Find where the given text appears and provide that cell's center as (x, y) coordinate. 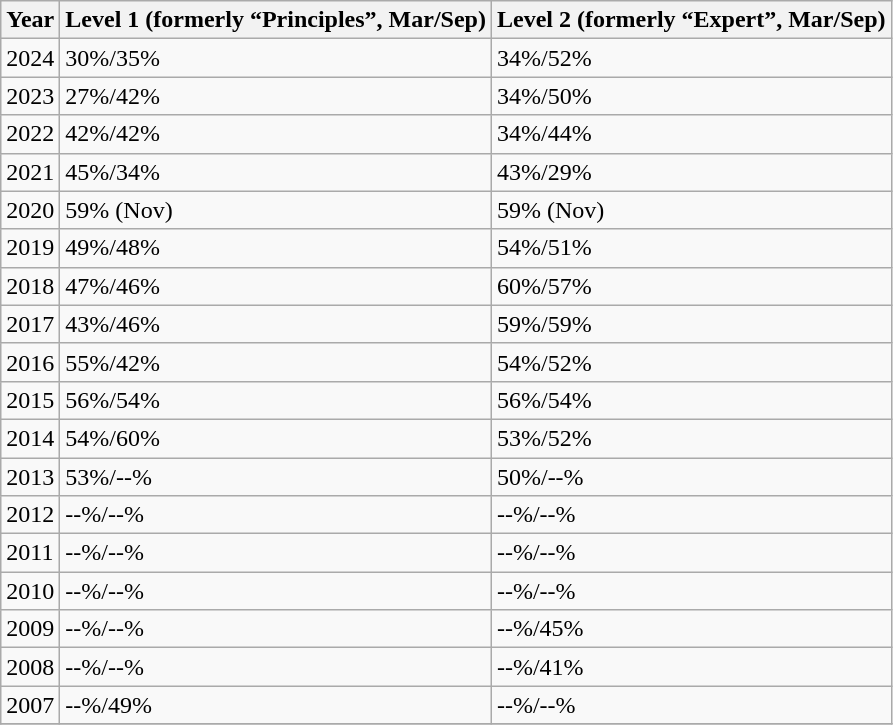
2024 (30, 58)
Year (30, 20)
49%/48% (276, 248)
27%/42% (276, 96)
2007 (30, 705)
42%/42% (276, 134)
Level 1 (formerly “Principles”, Mar/Sep) (276, 20)
60%/57% (691, 286)
--%/41% (691, 667)
Level 2 (formerly “Expert”, Mar/Sep) (691, 20)
2010 (30, 591)
59%/59% (691, 324)
2009 (30, 629)
54%/51% (691, 248)
2020 (30, 210)
2016 (30, 362)
2023 (30, 96)
34%/50% (691, 96)
2022 (30, 134)
50%/--% (691, 477)
45%/34% (276, 172)
2019 (30, 248)
43%/29% (691, 172)
2012 (30, 515)
2008 (30, 667)
53%/--% (276, 477)
53%/52% (691, 438)
55%/42% (276, 362)
2014 (30, 438)
2018 (30, 286)
2011 (30, 553)
2015 (30, 400)
34%/52% (691, 58)
54%/52% (691, 362)
2013 (30, 477)
--%/49% (276, 705)
--%/45% (691, 629)
54%/60% (276, 438)
43%/46% (276, 324)
34%/44% (691, 134)
30%/35% (276, 58)
2021 (30, 172)
47%/46% (276, 286)
2017 (30, 324)
